Capture the cell that displays the provided text and extract its (X, Y) central coordinate. 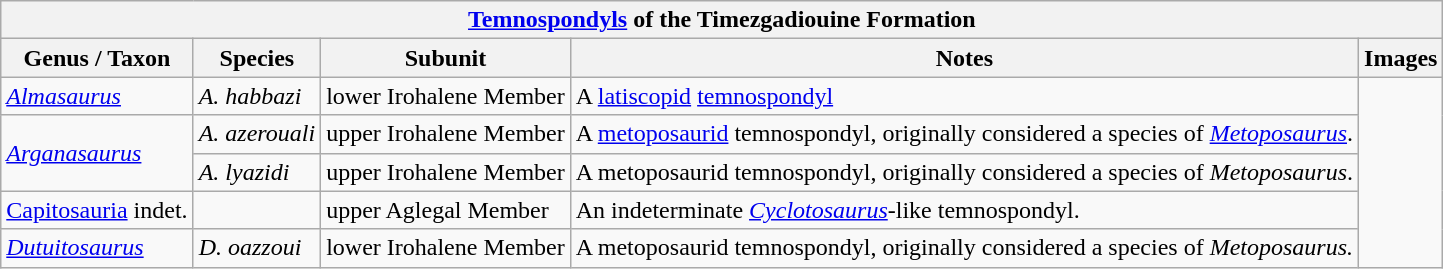
Almasaurus (97, 96)
An indeterminate Cyclotosaurus-like temnospondyl. (964, 210)
upper Aglegal Member (446, 210)
Subunit (446, 58)
Capitosauria indet. (97, 210)
A. lyazidi (257, 172)
Arganasaurus (97, 153)
Temnospondyls of the Timezgadiouine Formation (722, 20)
Genus / Taxon (97, 58)
A. habbazi (257, 96)
Notes (964, 58)
Species (257, 58)
Dutuitosaurus (97, 248)
A. azerouali (257, 134)
A latiscopid temnospondyl (964, 96)
Images (1401, 58)
D. oazzoui (257, 248)
